Pinpoint the cell where the given text exists, returning its [X, Y] midpoint coordinate. 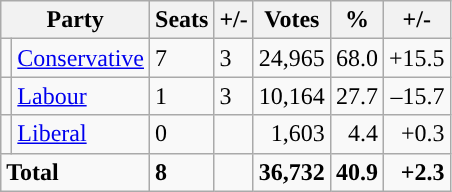
4.4 [356, 134]
27.7 [356, 96]
10,164 [292, 96]
24,965 [292, 58]
Party [76, 20]
8 [182, 172]
40.9 [356, 172]
7 [182, 58]
+2.3 [416, 172]
Conservative [81, 58]
0 [182, 134]
Liberal [81, 134]
Total [76, 172]
1,603 [292, 134]
+15.5 [416, 58]
68.0 [356, 58]
Seats [182, 20]
Votes [292, 20]
–15.7 [416, 96]
36,732 [292, 172]
1 [182, 96]
Labour [81, 96]
+0.3 [416, 134]
% [356, 20]
